From the cell containing the given text, extract its center point as (x, y) coordinate. 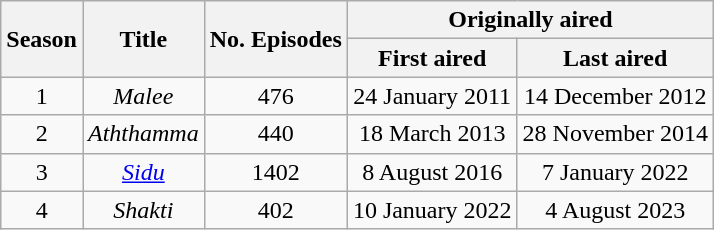
28 November 2014 (615, 134)
No. Episodes (276, 39)
402 (276, 210)
Malee (143, 96)
3 (42, 172)
Aththamma (143, 134)
Season (42, 39)
440 (276, 134)
4 (42, 210)
4 August 2023 (615, 210)
476 (276, 96)
Title (143, 39)
14 December 2012 (615, 96)
Originally aired (530, 20)
2 (42, 134)
Shakti (143, 210)
8 August 2016 (432, 172)
10 January 2022 (432, 210)
Last aired (615, 58)
First aired (432, 58)
24 January 2011 (432, 96)
1 (42, 96)
Sidu (143, 172)
18 March 2013 (432, 134)
7 January 2022 (615, 172)
1402 (276, 172)
